From the cell containing the given text, extract its center point as [X, Y] coordinate. 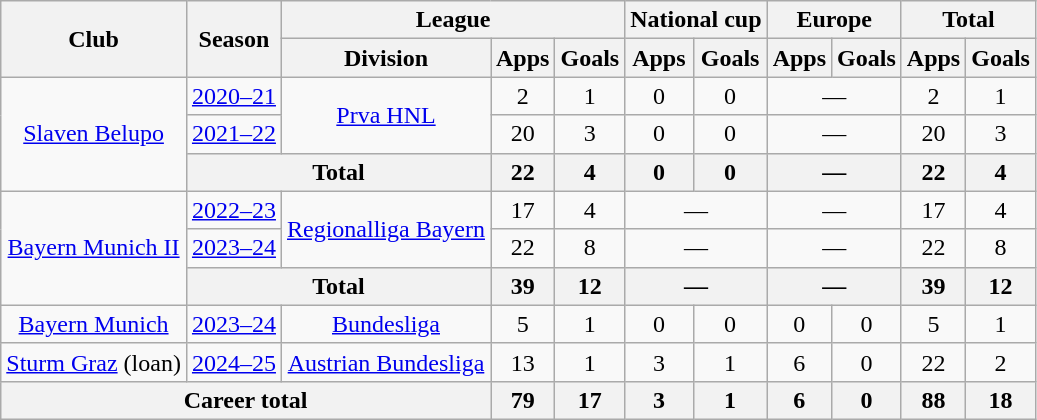
2022–23 [234, 210]
Season [234, 39]
Division [386, 58]
2020–21 [234, 96]
Bundesliga [386, 324]
79 [522, 400]
Career total [246, 400]
Bayern Munich II [94, 248]
League [452, 20]
Prva HNL [386, 115]
13 [522, 362]
Club [94, 39]
Slaven Belupo [94, 134]
Regionalliga Bayern [386, 229]
Sturm Graz (loan) [94, 362]
Europe [834, 20]
88 [933, 400]
Bayern Munich [94, 324]
18 [1001, 400]
National cup [696, 20]
2021–22 [234, 134]
2024–25 [234, 362]
Austrian Bundesliga [386, 362]
